Return (X, Y) of the center of cell containing provided text 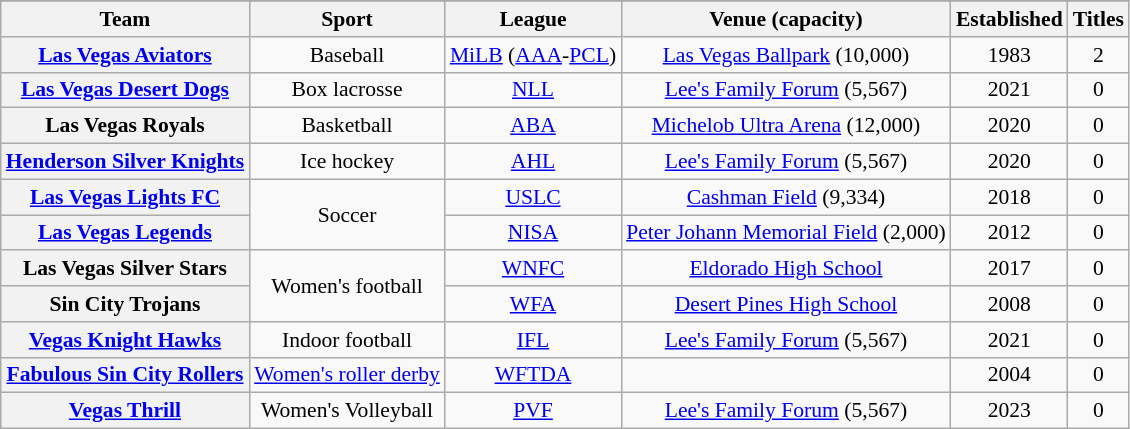
Las Vegas Legends (125, 233)
ABA (533, 126)
Michelob Ultra Arena (12,000) (786, 126)
MiLB (AAA-PCL) (533, 55)
Indoor football (347, 340)
PVF (533, 411)
Las Vegas Silver Stars (125, 269)
2 (1098, 55)
Las Vegas Royals (125, 126)
WFTDA (533, 375)
2018 (1010, 197)
Desert Pines High School (786, 304)
NLL (533, 90)
Established (1010, 19)
NISA (533, 233)
2023 (1010, 411)
Sport (347, 19)
Ice hockey (347, 162)
2008 (1010, 304)
WNFC (533, 269)
Soccer (347, 214)
WFA (533, 304)
2017 (1010, 269)
Women's Volleyball (347, 411)
Las Vegas Lights FC (125, 197)
2012 (1010, 233)
Cashman Field (9,334) (786, 197)
Fabulous Sin City Rollers (125, 375)
Baseball (347, 55)
Eldorado High School (786, 269)
Vegas Knight Hawks (125, 340)
Titles (1098, 19)
Henderson Silver Knights (125, 162)
Women's roller derby (347, 375)
AHL (533, 162)
Box lacrosse (347, 90)
Basketball (347, 126)
Vegas Thrill (125, 411)
Sin City Trojans (125, 304)
Las Vegas Aviators (125, 55)
Women's football (347, 286)
Las Vegas Desert Dogs (125, 90)
Team (125, 19)
League (533, 19)
Venue (capacity) (786, 19)
1983 (1010, 55)
USLC (533, 197)
2004 (1010, 375)
Las Vegas Ballpark (10,000) (786, 55)
IFL (533, 340)
Peter Johann Memorial Field (2,000) (786, 233)
